Detect which cell encompasses the target text, then output its (x, y) center coordinate. 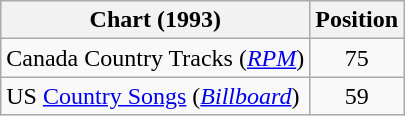
Canada Country Tracks (RPM) (156, 58)
Chart (1993) (156, 20)
59 (357, 96)
US Country Songs (Billboard) (156, 96)
Position (357, 20)
75 (357, 58)
